Return (x, y) of the center of cell containing provided text 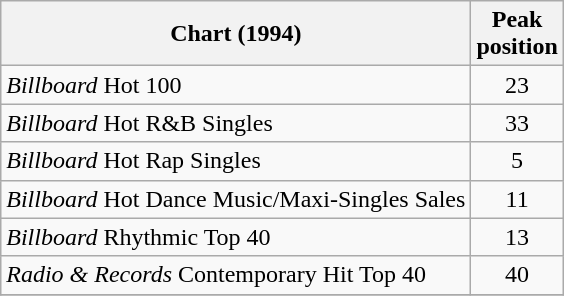
11 (517, 199)
13 (517, 237)
40 (517, 275)
Billboard Hot R&B Singles (236, 123)
Billboard Hot 100 (236, 85)
Chart (1994) (236, 34)
Peakposition (517, 34)
Billboard Hot Rap Singles (236, 161)
23 (517, 85)
Billboard Rhythmic Top 40 (236, 237)
5 (517, 161)
Billboard Hot Dance Music/Maxi-Singles Sales (236, 199)
33 (517, 123)
Radio & Records Contemporary Hit Top 40 (236, 275)
